Provide the [X, Y] coordinate of the cell's center where the given text is located.  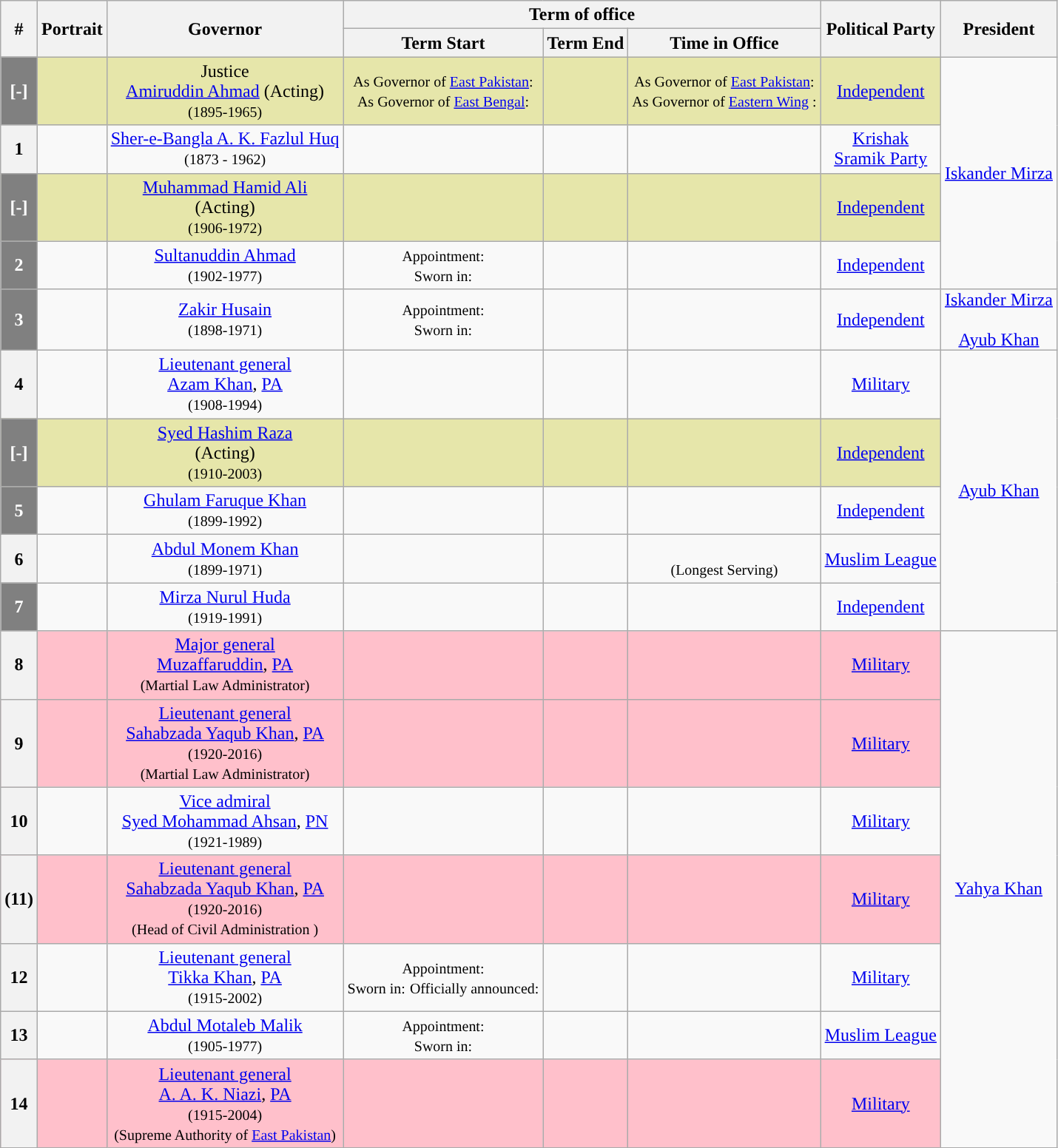
6 [19, 559]
Sher-e-Bangla A. K. Fazlul Huq(1873 - 1962) [225, 149]
3 [19, 320]
As Governor of East Pakistan:As Governor of East Bengal: [443, 91]
Iskander MirzaAyub Khan [999, 320]
Term End [586, 43]
Term Start [443, 43]
9 [19, 743]
Muhammad Hamid Ali(Acting)(1906-1972) [225, 207]
Lieutenant generalAzam Khan, PA(1908-1994) [225, 385]
Governor [225, 29]
2 [19, 265]
Vice admiralSyed Mohammad Ahsan, PN(1921-1989) [225, 821]
Syed Hashim Raza(Acting)(1910-2003) [225, 453]
10 [19, 821]
# [19, 29]
4 [19, 385]
1 [19, 149]
Time in Office [724, 43]
As Governor of East Pakistan:As Governor of Eastern Wing : [724, 91]
5 [19, 510]
KrishakSramik Party [880, 149]
7 [19, 607]
(Longest Serving) [724, 559]
Ayub Khan [999, 491]
12 [19, 977]
Term of office [582, 15]
President [999, 29]
8 [19, 665]
(11) [19, 899]
Major generalMuzaffaruddin, PA(Martial Law Administrator) [225, 665]
Zakir Husain(1898-1971) [225, 320]
Abdul Motaleb Malik(1905-1977) [225, 1036]
Lieutenant generalSahabzada Yaqub Khan, PA(1920-2016)(Head of Civil Administration ) [225, 899]
Lieutenant generalSahabzada Yaqub Khan, PA(1920-2016)(Martial Law Administrator) [225, 743]
Ghulam Faruque Khan(1899-1992) [225, 510]
Yahya Khan [999, 889]
JusticeAmiruddin Ahmad (Acting)(1895-1965) [225, 91]
Portrait [72, 29]
14 [19, 1104]
13 [19, 1036]
Sultanuddin Ahmad(1902-1977) [225, 265]
Appointment:Sworn in: Officially announced: [443, 977]
Political Party [880, 29]
Lieutenant generalA. A. K. Niazi, PA(1915-2004)(Supreme Authority of East Pakistan) [225, 1104]
Abdul Monem Khan(1899-1971) [225, 559]
Lieutenant generalTikka Khan, PA(1915-2002) [225, 977]
Iskander Mirza [999, 173]
Mirza Nurul Huda(1919-1991) [225, 607]
